For the text-containing cell, return its midpoint in (X, Y) coordinate format. 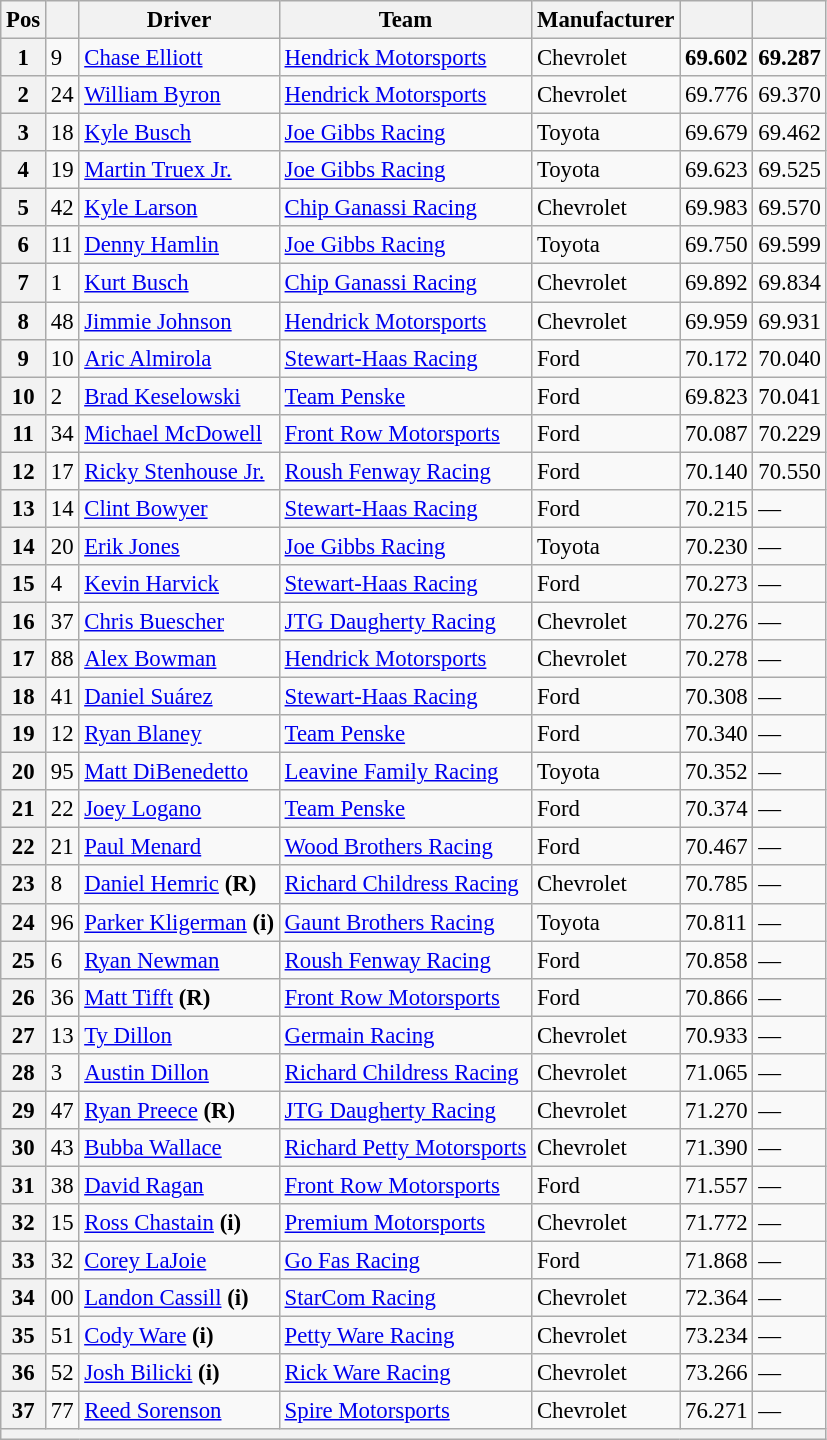
69.776 (716, 95)
Michael McDowell (179, 433)
70.352 (716, 772)
Richard Petty Motorsports (405, 1148)
70.172 (716, 358)
69.599 (790, 245)
77 (62, 1411)
71.557 (716, 1185)
Austin Dillon (179, 1073)
5 (24, 208)
69.750 (716, 245)
96 (62, 922)
Cody Ware (i) (179, 1336)
Daniel Suárez (179, 697)
70.374 (716, 809)
Matt Tifft (R) (179, 997)
Team (405, 20)
25 (24, 960)
69.287 (790, 58)
70.933 (716, 1035)
70.276 (716, 621)
Joey Logano (179, 809)
Pos (24, 20)
70.040 (790, 358)
Chase Elliott (179, 58)
69.834 (790, 283)
Ricky Stenhouse Jr. (179, 471)
70.308 (716, 697)
Bubba Wallace (179, 1148)
Aric Almirola (179, 358)
95 (62, 772)
William Byron (179, 95)
David Ragan (179, 1185)
71.270 (716, 1110)
70.230 (716, 546)
26 (24, 997)
Corey LaJoie (179, 1261)
Rick Ware Racing (405, 1373)
Erik Jones (179, 546)
51 (62, 1336)
7 (24, 283)
52 (62, 1373)
70.340 (716, 734)
Denny Hamlin (179, 245)
33 (24, 1261)
Go Fas Racing (405, 1261)
Spire Motorsports (405, 1411)
Ross Chastain (i) (179, 1223)
Brad Keselowski (179, 396)
70.215 (716, 509)
69.602 (716, 58)
Premium Motorsports (405, 1223)
Ryan Preece (R) (179, 1110)
70.811 (716, 922)
41 (62, 697)
StarCom Racing (405, 1298)
Kurt Busch (179, 283)
Ty Dillon (179, 1035)
Parker Kligerman (i) (179, 922)
Alex Bowman (179, 659)
42 (62, 208)
Daniel Hemric (R) (179, 885)
70.041 (790, 396)
43 (62, 1148)
69.892 (716, 283)
38 (62, 1185)
Driver (179, 20)
Manufacturer (606, 20)
Josh Bilicki (i) (179, 1373)
69.823 (716, 396)
70.866 (716, 997)
27 (24, 1035)
Kyle Busch (179, 133)
73.234 (716, 1336)
69.679 (716, 133)
35 (24, 1336)
29 (24, 1110)
69.959 (716, 321)
Kevin Harvick (179, 584)
71.065 (716, 1073)
70.278 (716, 659)
16 (24, 621)
71.390 (716, 1148)
70.785 (716, 885)
Gaunt Brothers Racing (405, 922)
69.525 (790, 170)
70.140 (716, 471)
Germain Racing (405, 1035)
Martin Truex Jr. (179, 170)
Paul Menard (179, 847)
70.550 (790, 471)
Clint Bowyer (179, 509)
Matt DiBenedetto (179, 772)
Reed Sorenson (179, 1411)
76.271 (716, 1411)
70.858 (716, 960)
70.229 (790, 433)
Leavine Family Racing (405, 772)
30 (24, 1148)
70.467 (716, 847)
70.273 (716, 584)
69.623 (716, 170)
72.364 (716, 1298)
73.266 (716, 1373)
Petty Ware Racing (405, 1336)
Wood Brothers Racing (405, 847)
31 (24, 1185)
69.570 (790, 208)
Landon Cassill (i) (179, 1298)
69.931 (790, 321)
71.772 (716, 1223)
Ryan Blaney (179, 734)
23 (24, 885)
88 (62, 659)
48 (62, 321)
00 (62, 1298)
69.462 (790, 133)
71.868 (716, 1261)
28 (24, 1073)
Jimmie Johnson (179, 321)
69.983 (716, 208)
69.370 (790, 95)
Kyle Larson (179, 208)
70.087 (716, 433)
Ryan Newman (179, 960)
Chris Buescher (179, 621)
47 (62, 1110)
